Extract the [x, y] coordinate from the center of the cell holding the provided text.  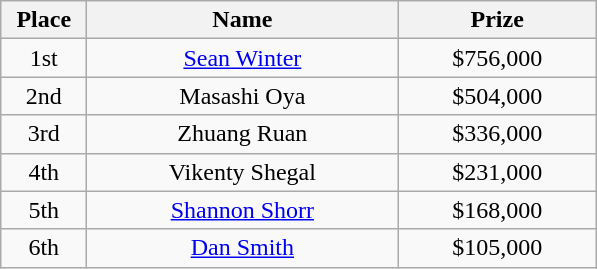
6th [44, 248]
$756,000 [498, 58]
$504,000 [498, 96]
Place [44, 20]
5th [44, 210]
$231,000 [498, 172]
1st [44, 58]
$168,000 [498, 210]
Dan Smith [242, 248]
2nd [44, 96]
Name [242, 20]
3rd [44, 134]
Shannon Shorr [242, 210]
Sean Winter [242, 58]
$336,000 [498, 134]
Prize [498, 20]
4th [44, 172]
Zhuang Ruan [242, 134]
Masashi Oya [242, 96]
$105,000 [498, 248]
Vikenty Shegal [242, 172]
